Provide the (x, y) coordinate of the cell's center where the given text is located.  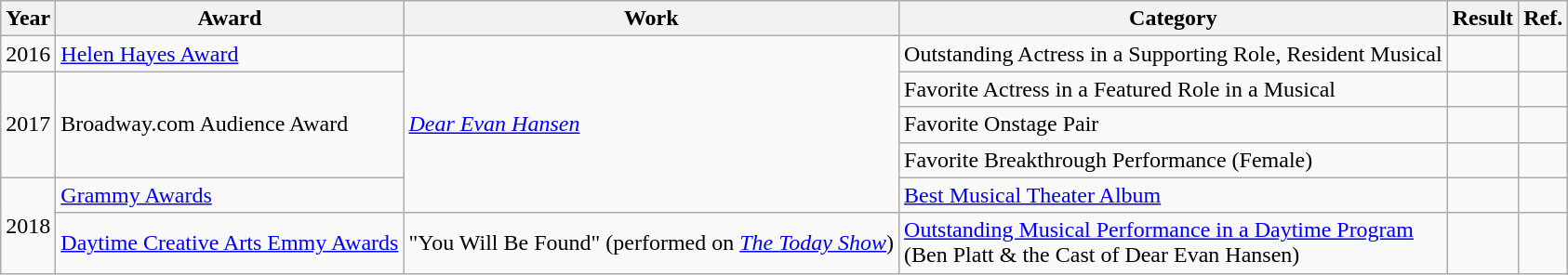
Dear Evan Hansen (651, 124)
Outstanding Musical Performance in a Daytime Program(Ben Platt & the Cast of Dear Evan Hansen) (1174, 243)
Ref. (1544, 19)
Work (651, 19)
Favorite Onstage Pair (1174, 124)
2017 (28, 124)
Favorite Breakthrough Performance (Female) (1174, 160)
Helen Hayes Award (230, 54)
Result (1482, 19)
2018 (28, 225)
Daytime Creative Arts Emmy Awards (230, 243)
Best Musical Theater Album (1174, 195)
Award (230, 19)
Grammy Awards (230, 195)
2016 (28, 54)
Outstanding Actress in a Supporting Role, Resident Musical (1174, 54)
Favorite Actress in a Featured Role in a Musical (1174, 89)
Category (1174, 19)
"You Will Be Found" (performed on The Today Show) (651, 243)
Year (28, 19)
Broadway.com Audience Award (230, 124)
